Return the (X, Y) coordinate for the center point of the cell that contains the specified text.  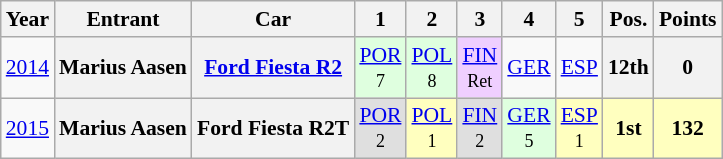
Year (28, 19)
Ford Fiesta R2T (273, 128)
FINRet (480, 68)
2 (432, 19)
ESP (580, 68)
1st (628, 128)
Car (273, 19)
Entrant (123, 19)
ESP1 (580, 128)
3 (480, 19)
FIN2 (480, 128)
Pos. (628, 19)
Ford Fiesta R2 (273, 68)
12th (628, 68)
0 (688, 68)
POR7 (380, 68)
POL8 (432, 68)
POL1 (432, 128)
132 (688, 128)
POR2 (380, 128)
4 (528, 19)
GER5 (528, 128)
2015 (28, 128)
2014 (28, 68)
Points (688, 19)
GER (528, 68)
1 (380, 19)
5 (580, 19)
